Provide the [X, Y] coordinate of the cell's center where the given text is located.  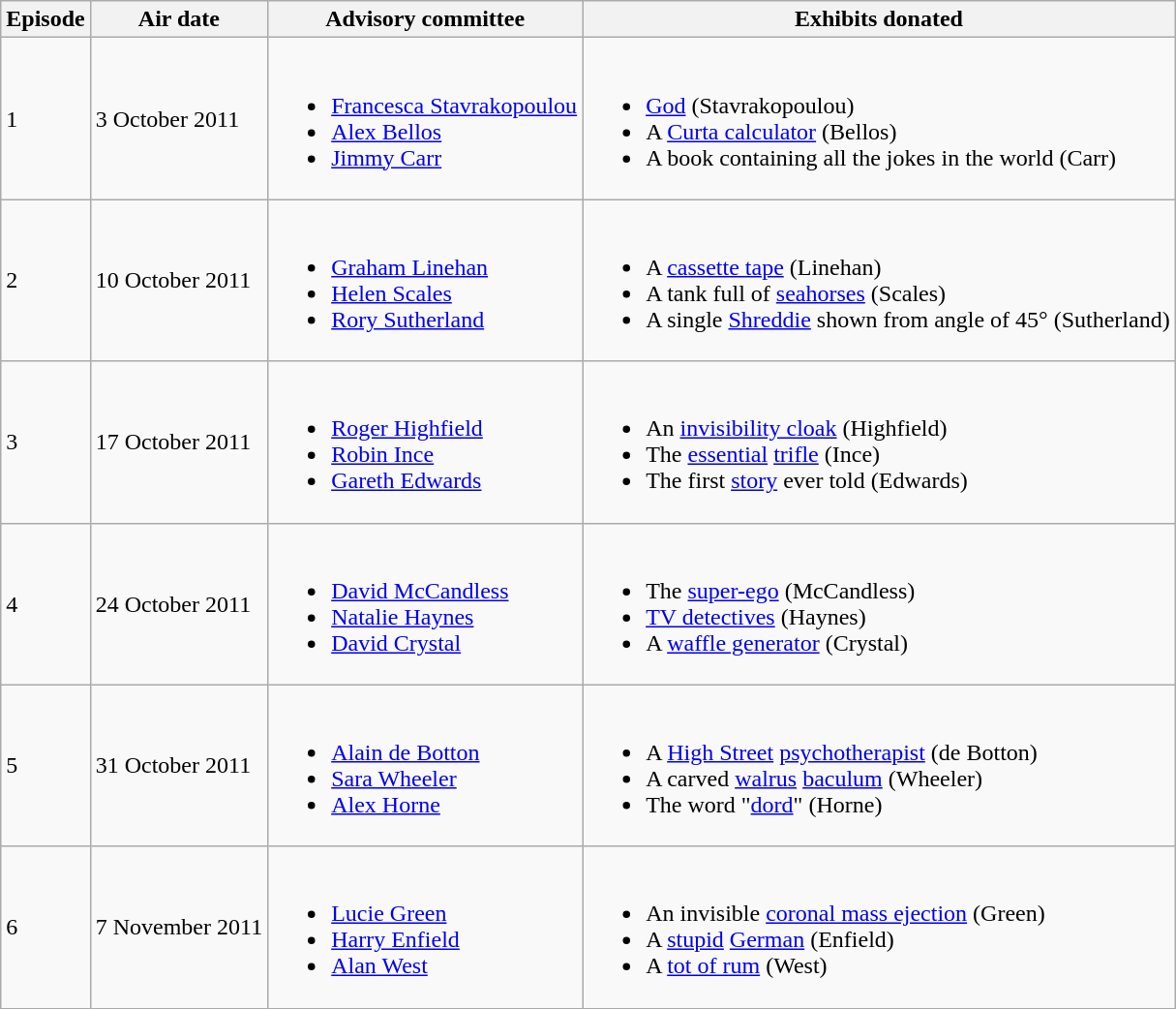
Episode [45, 19]
Advisory committee [426, 19]
3 October 2011 [178, 118]
The super-ego (McCandless)TV detectives (Haynes)A waffle generator (Crystal) [879, 604]
God (Stavrakopoulou)A Curta calculator (Bellos)A book containing all the jokes in the world (Carr) [879, 118]
7 November 2011 [178, 928]
Alain de BottonSara WheelerAlex Horne [426, 765]
3 [45, 442]
31 October 2011 [178, 765]
Air date [178, 19]
Graham LinehanHelen ScalesRory Sutherland [426, 281]
24 October 2011 [178, 604]
4 [45, 604]
5 [45, 765]
1 [45, 118]
2 [45, 281]
David McCandlessNatalie HaynesDavid Crystal [426, 604]
Lucie GreenHarry EnfieldAlan West [426, 928]
Exhibits donated [879, 19]
17 October 2011 [178, 442]
Francesca StavrakopoulouAlex BellosJimmy Carr [426, 118]
Roger HighfieldRobin InceGareth Edwards [426, 442]
An invisibility cloak (Highfield)The essential trifle (Ince)The first story ever told (Edwards) [879, 442]
A High Street psychotherapist (de Botton)A carved walrus baculum (Wheeler)The word "dord" (Horne) [879, 765]
A cassette tape (Linehan)A tank full of seahorses (Scales)A single Shreddie shown from angle of 45° (Sutherland) [879, 281]
6 [45, 928]
10 October 2011 [178, 281]
An invisible coronal mass ejection (Green)A stupid German (Enfield)A tot of rum (West) [879, 928]
